From the cell containing the given text, extract its center point as [x, y] coordinate. 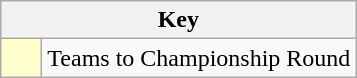
Key [178, 20]
Teams to Championship Round [199, 58]
